Detect which cell encompasses the target text, then output its (X, Y) center coordinate. 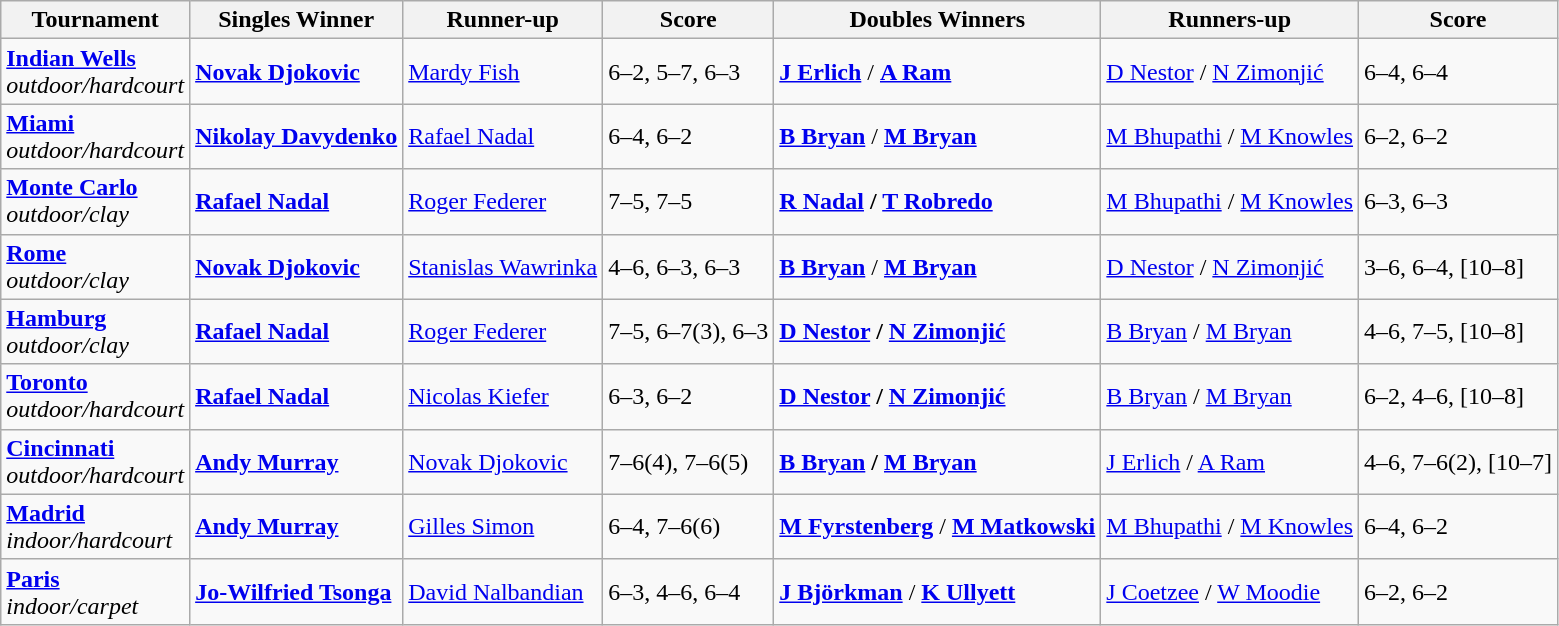
Monte Carlooutdoor/clay (96, 202)
Gilles Simon (503, 526)
Torontooutdoor/hardcourt (96, 396)
Parisindoor/carpet (96, 592)
David Nalbandian (503, 592)
Runner-up (503, 20)
7–6(4), 7–6(5) (688, 462)
M Fyrstenberg / M Matkowski (938, 526)
6–4, 7–6(6) (688, 526)
Stanislas Wawrinka (503, 266)
6–4, 6–4 (1458, 72)
Mardy Fish (503, 72)
Jo-Wilfried Tsonga (296, 592)
6–2, 4–6, [10–8] (1458, 396)
Doubles Winners (938, 20)
Miamioutdoor/hardcourt (96, 136)
Madridindoor/hardcourt (96, 526)
Indian Wellsoutdoor/hardcourt (96, 72)
J Björkman / K Ullyett (938, 592)
6–2, 5–7, 6–3 (688, 72)
Nicolas Kiefer (503, 396)
6–3, 6–2 (688, 396)
Romeoutdoor/clay (96, 266)
Nikolay Davydenko (296, 136)
Hamburgoutdoor/clay (96, 332)
J Coetzee / W Moodie (1230, 592)
3–6, 6–4, [10–8] (1458, 266)
6–3, 6–3 (1458, 202)
4–6, 6–3, 6–3 (688, 266)
Cincinnatioutdoor/hardcourt (96, 462)
4–6, 7–6(2), [10–7] (1458, 462)
7–5, 7–5 (688, 202)
6–3, 4–6, 6–4 (688, 592)
Runners-up (1230, 20)
R Nadal / T Robredo (938, 202)
Tournament (96, 20)
7–5, 6–7(3), 6–3 (688, 332)
4–6, 7–5, [10–8] (1458, 332)
Singles Winner (296, 20)
